Determine the [x, y] coordinate at the center of the cell enclosing the given text.  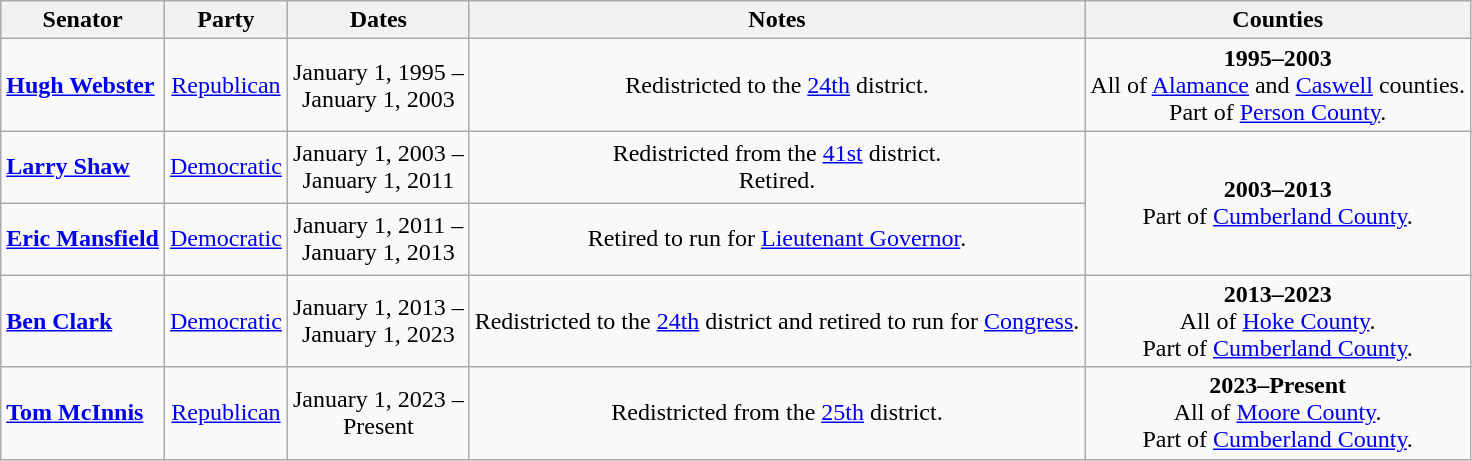
January 1, 2011 – January 1, 2013 [378, 239]
January 1, 2003 – January 1, 2011 [378, 167]
1995–2003 All of Alamance and Caswell counties. Part of Person County. [1278, 85]
2023–Present All of Moore County. Part of Cumberland County. [1278, 413]
Redistricted to the 24th district. [777, 85]
January 1, 2023 – Present [378, 413]
Larry Shaw [83, 167]
Dates [378, 20]
January 1, 2013 – January 1, 2023 [378, 321]
January 1, 1995 – January 1, 2003 [378, 85]
Retired to run for Lieutenant Governor. [777, 239]
Hugh Webster [83, 85]
Redistricted to the 24th district and retired to run for Congress. [777, 321]
Eric Mansfield [83, 239]
2013–2023 All of Hoke County. Part of Cumberland County. [1278, 321]
Redistricted from the 41st district. Retired. [777, 167]
Redistricted from the 25th district. [777, 413]
Ben Clark [83, 321]
Party [226, 20]
2003–2013 Part of Cumberland County. [1278, 203]
Notes [777, 20]
Tom McInnis [83, 413]
Counties [1278, 20]
Senator [83, 20]
